From the cell containing the given text, extract its center point as [x, y] coordinate. 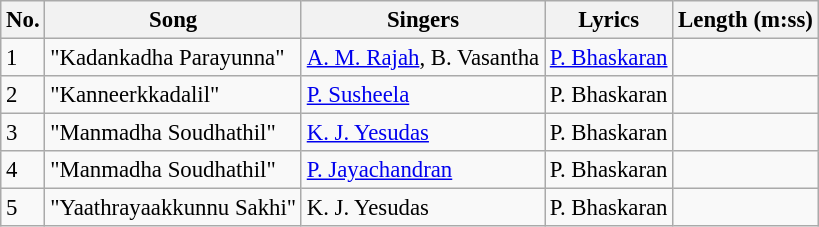
1 [23, 58]
Lyrics [608, 20]
Singers [422, 20]
Length (m:ss) [746, 20]
4 [23, 170]
"Kanneerkkadalil" [174, 95]
No. [23, 20]
A. M. Rajah, B. Vasantha [422, 58]
P. Jayachandran [422, 170]
P. Susheela [422, 95]
2 [23, 95]
5 [23, 208]
Song [174, 20]
"Yaathrayaakkunnu Sakhi" [174, 208]
"Kadankadha Parayunna" [174, 58]
3 [23, 133]
